Extract the (X, Y) coordinate from the center of the cell holding the provided text.  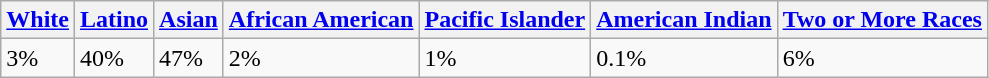
Two or More Races (882, 20)
0.1% (684, 58)
African American (321, 20)
1% (505, 58)
White (38, 20)
Asian (189, 20)
6% (882, 58)
American Indian (684, 20)
2% (321, 58)
47% (189, 58)
Pacific Islander (505, 20)
40% (114, 58)
3% (38, 58)
Latino (114, 20)
